Capture the cell that displays the provided text and extract its (X, Y) central coordinate. 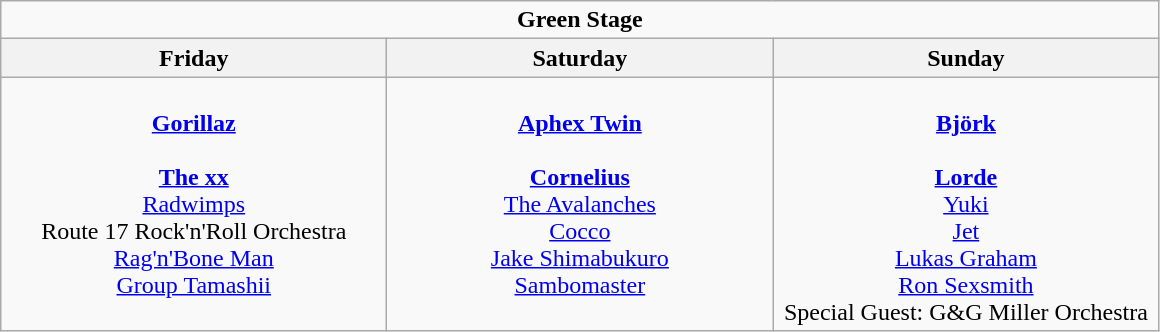
Green Stage (580, 20)
Björk Lorde Yuki Jet Lukas Graham Ron Sexsmith Special Guest: G&G Miller Orchestra (966, 204)
Saturday (580, 58)
Friday (194, 58)
Sunday (966, 58)
Aphex Twin Cornelius The Avalanches Cocco Jake Shimabukuro Sambomaster (580, 204)
Gorillaz The xx Radwimps Route 17 Rock'n'Roll Orchestra Rag'n'Bone Man Group Tamashii (194, 204)
